Capture the cell that displays the provided text and extract its (x, y) central coordinate. 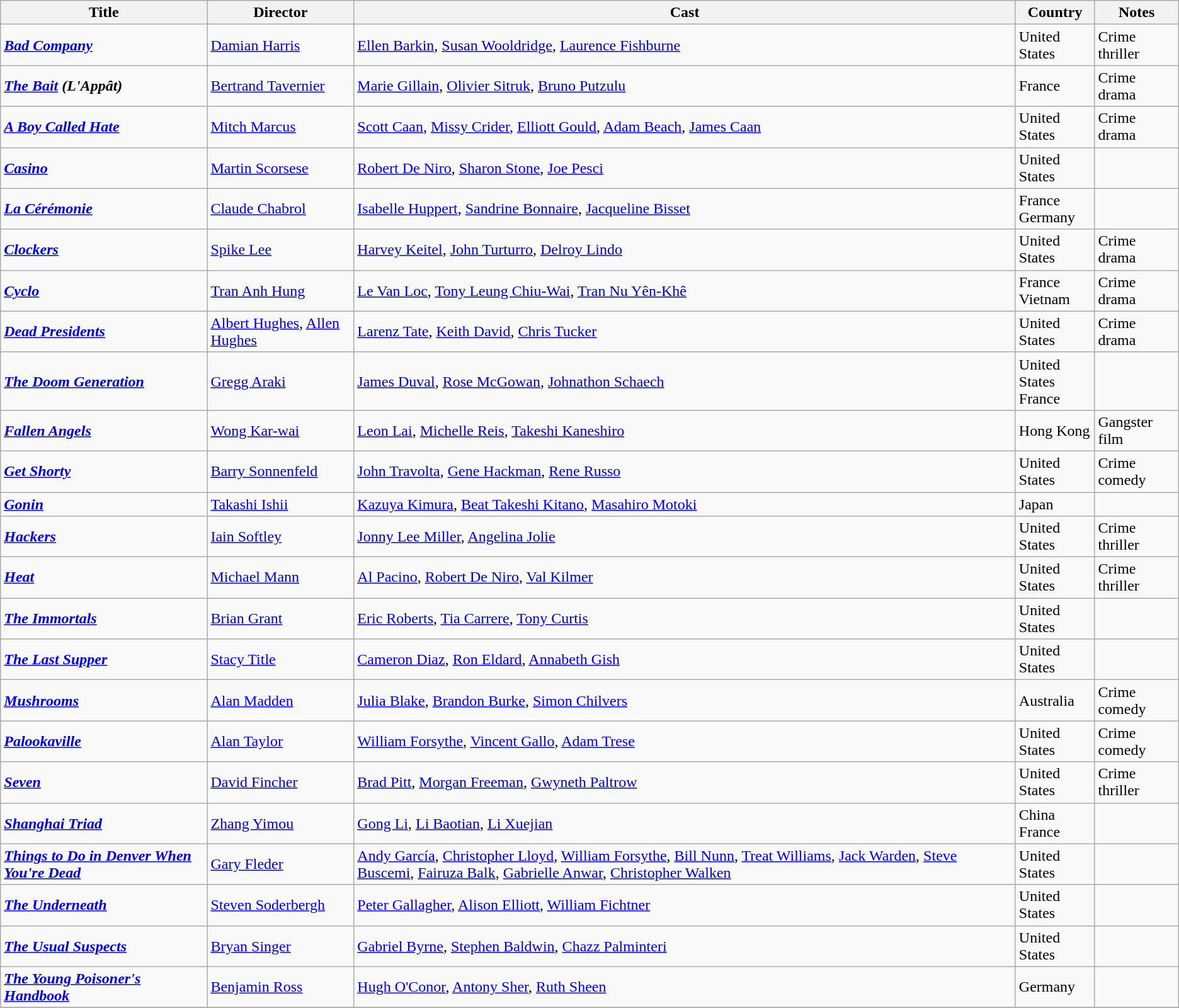
Mushrooms (104, 700)
Gonin (104, 504)
David Fincher (281, 782)
The Doom Generation (104, 381)
Country (1055, 13)
Brad Pitt, Morgan Freeman, Gwyneth Paltrow (685, 782)
Alan Madden (281, 700)
Gary Fleder (281, 864)
Things to Do in Denver When You're Dead (104, 864)
Benjamin Ross (281, 987)
Harvey Keitel, John Turturro, Delroy Lindo (685, 249)
FranceGermany (1055, 209)
La Cérémonie (104, 209)
Eric Roberts, Tia Carrere, Tony Curtis (685, 618)
Gabriel Byrne, Stephen Baldwin, Chazz Palminteri (685, 946)
Damian Harris (281, 45)
Takashi Ishii (281, 504)
Wong Kar-wai (281, 431)
Iain Softley (281, 536)
Ellen Barkin, Susan Wooldridge, Laurence Fishburne (685, 45)
Gangster film (1136, 431)
United StatesFrance (1055, 381)
Robert De Niro, Sharon Stone, Joe Pesci (685, 167)
Mitch Marcus (281, 127)
France (1055, 86)
The Bait (L'Appât) (104, 86)
Hong Kong (1055, 431)
Cast (685, 13)
William Forsythe, Vincent Gallo, Adam Trese (685, 742)
Stacy Title (281, 660)
Zhang Yimou (281, 824)
Claude Chabrol (281, 209)
Barry Sonnenfeld (281, 471)
Jonny Lee Miller, Angelina Jolie (685, 536)
Gregg Araki (281, 381)
Casino (104, 167)
Notes (1136, 13)
Isabelle Huppert, Sandrine Bonnaire, Jacqueline Bisset (685, 209)
Hackers (104, 536)
The Young Poisoner's Handbook (104, 987)
A Boy Called Hate (104, 127)
The Last Supper (104, 660)
Get Shorty (104, 471)
Germany (1055, 987)
John Travolta, Gene Hackman, Rene Russo (685, 471)
Larenz Tate, Keith David, Chris Tucker (685, 331)
Heat (104, 578)
Tran Anh Hung (281, 291)
Shanghai Triad (104, 824)
The Usual Suspects (104, 946)
Dead Presidents (104, 331)
Steven Soderbergh (281, 905)
Al Pacino, Robert De Niro, Val Kilmer (685, 578)
Peter Gallagher, Alison Elliott, William Fichtner (685, 905)
Spike Lee (281, 249)
Scott Caan, Missy Crider, Elliott Gould, Adam Beach, James Caan (685, 127)
Julia Blake, Brandon Burke, Simon Chilvers (685, 700)
Australia (1055, 700)
The Immortals (104, 618)
Brian Grant (281, 618)
Bryan Singer (281, 946)
FranceVietnam (1055, 291)
Director (281, 13)
Bad Company (104, 45)
Japan (1055, 504)
ChinaFrance (1055, 824)
Marie Gillain, Olivier Sitruk, Bruno Putzulu (685, 86)
Cameron Diaz, Ron Eldard, Annabeth Gish (685, 660)
Michael Mann (281, 578)
Gong Li, Li Baotian, Li Xuejian (685, 824)
Cyclo (104, 291)
Alan Taylor (281, 742)
James Duval, Rose McGowan, Johnathon Schaech (685, 381)
Leon Lai, Michelle Reis, Takeshi Kaneshiro (685, 431)
Title (104, 13)
Seven (104, 782)
Palookaville (104, 742)
Hugh O'Conor, Antony Sher, Ruth Sheen (685, 987)
Martin Scorsese (281, 167)
The Underneath (104, 905)
Le Van Loc, Tony Leung Chiu-Wai, Tran Nu Yên-Khê (685, 291)
Fallen Angels (104, 431)
Albert Hughes, Allen Hughes (281, 331)
Clockers (104, 249)
Kazuya Kimura, Beat Takeshi Kitano, Masahiro Motoki (685, 504)
Bertrand Tavernier (281, 86)
